Provide the (x, y) coordinate of the cell's center where the given text is located.  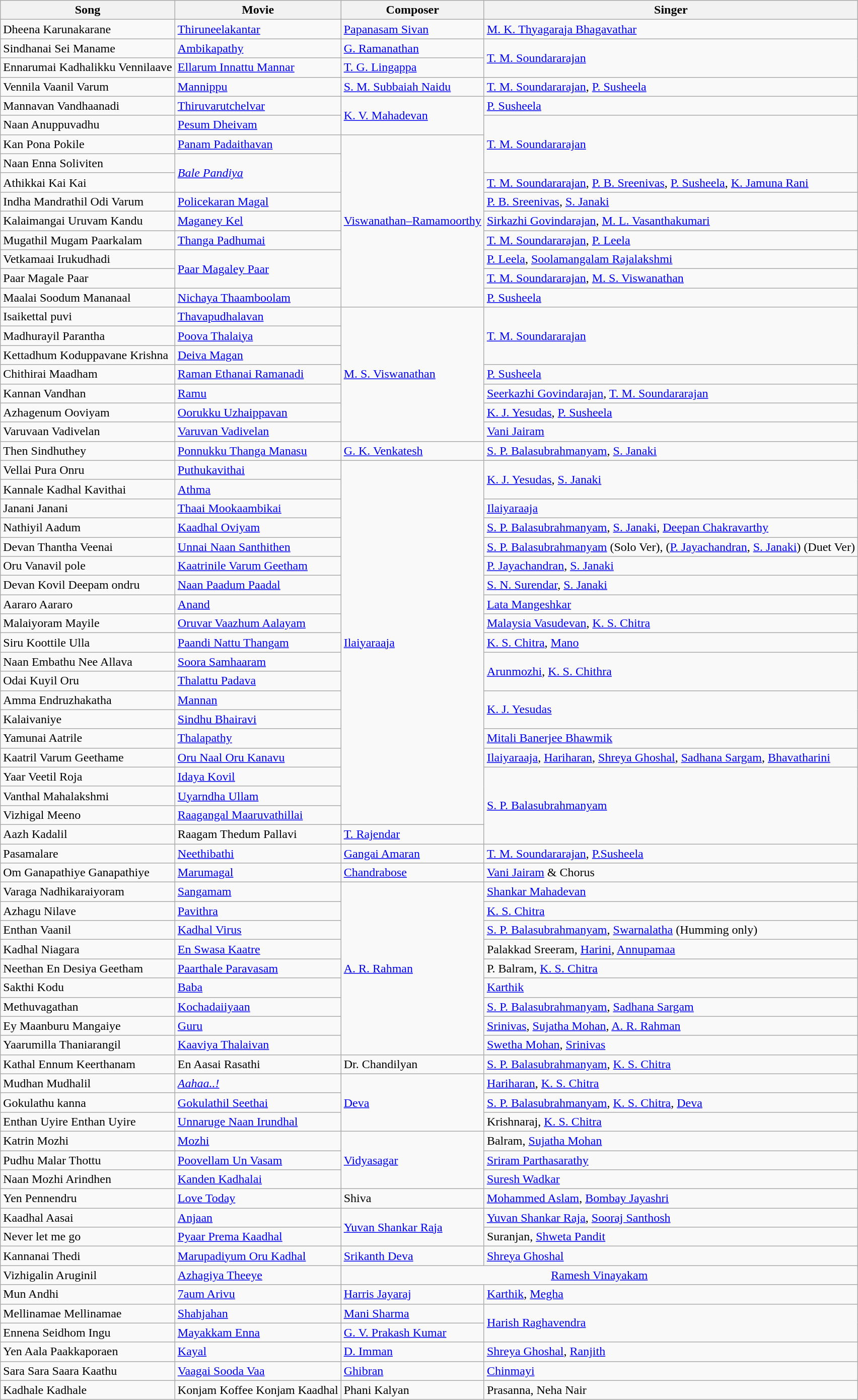
Pavithra (258, 911)
S. P. Balasubrahmanyam, Swarnalatha (Humming only) (671, 930)
Janani Janani (88, 508)
Idaya Kovil (258, 777)
Papanasam Sivan (412, 29)
Vetkamaai Irukudhadi (88, 259)
Kadhale Kadhale (88, 1390)
Oruvar Vaazhum Aalayam (258, 623)
Naan Paadum Paadal (258, 585)
Thiruneelakantar (258, 29)
Arunmozhi, K. S. Chithra (671, 671)
Gokulathil Seethai (258, 1102)
Mannippu (258, 87)
Neethibathi (258, 854)
Pudhu Malar Thottu (88, 1160)
Mudhan Mudhalil (88, 1083)
Odai Kuyil Oru (88, 681)
Aararo Aararo (88, 604)
Love Today (258, 1199)
Maganey Kel (258, 221)
Azhagiya Theeye (258, 1275)
P. Leela, Soolamangalam Rajalakshmi (671, 259)
Krishnaraj, K. S. Chitra (671, 1122)
Paandi Nattu Thangam (258, 643)
Then Sindhuthey (88, 451)
Athikkai Kai Kai (88, 182)
S. P. Balasubrahmanyam, S. Janaki (671, 451)
Uyarndha Ullam (258, 796)
Kannale Kadhal Kavithai (88, 489)
T. M. Soundararajan, P. Susheela (671, 87)
Movie (258, 10)
Shreya Ghoshal, Ranjith (671, 1352)
P. Jayachandran, S. Janaki (671, 566)
P. B. Sreenivas, S. Janaki (671, 201)
Policekaran Magal (258, 201)
Mugathil Mugam Paarkalam (88, 240)
D. Imman (412, 1352)
Karthik, Megha (671, 1294)
Yen Pennendru (88, 1199)
Pyaar Prema Kaadhal (258, 1237)
Varaga Nadhikaraiyoram (88, 892)
T. M. Soundararajan, P.Susheela (671, 854)
S. P. Balasubrahmanyam (671, 805)
Suranjan, Shweta Pandit (671, 1237)
Kannanai Thedi (88, 1256)
Anjaan (258, 1218)
Raagam Thedum Pallavi (258, 834)
Varuvaan Vadivelan (88, 432)
Madhurayil Parantha (88, 336)
Swetha Mohan, Srinivas (671, 1045)
Sindhanai Sei Maname (88, 48)
Ramu (258, 393)
Pesum Dheivam (258, 125)
Mannan (258, 700)
Vennila Vaanil Varum (88, 87)
Kan Pona Pokile (88, 144)
K. J. Yesudas, P. Susheela (671, 412)
Mun Andhi (88, 1294)
7aum Arivu (258, 1294)
Ey Maanburu Mangaiye (88, 1026)
Sirkazhi Govindarajan, M. L. Vasanthakumari (671, 221)
K. V. Mahadevan (412, 115)
Enthan Uyire Enthan Uyire (88, 1122)
K. S. Chitra, Mano (671, 643)
Kannan Vandhan (88, 393)
Devan Kovil Deepam ondru (88, 585)
S. N. Surendar, S. Janaki (671, 585)
Raman Ethanai Ramanadi (258, 374)
Azhagu Nilave (88, 911)
Srikanth Deva (412, 1256)
Oru Naal Oru Kanavu (258, 757)
Deva (412, 1102)
Kayal (258, 1352)
Ennena Seidhom Ingu (88, 1333)
Thalapathy (258, 738)
Unnai Naan Santhithen (258, 546)
Naan Mozhi Arindhen (88, 1179)
Dheena Karunakarane (88, 29)
Indha Mandrathil Odi Varum (88, 201)
S. P. Balasubrahmanyam, K. S. Chitra, Deva (671, 1102)
Sangamam (258, 892)
Thaai Mookaambikai (258, 508)
S. P. Balasubrahmanyam, K. S. Chitra (671, 1064)
Varuvan Vadivelan (258, 432)
Ennarumai Kadhalikku Vennilaave (88, 67)
Song (88, 10)
Yaarumilla Thaniarangil (88, 1045)
Ambikapathy (258, 48)
Prasanna, Neha Nair (671, 1390)
Raagangal Maaruvathillai (258, 815)
Isaikettal puvi (88, 317)
Vizhigalin Aruginil (88, 1275)
Soora Samhaaram (258, 662)
Singer (671, 10)
Ellarum Innattu Mannar (258, 67)
Kalaimangai Uruvam Kandu (88, 221)
Baba (258, 988)
Balram, Sujatha Mohan (671, 1141)
K. J. Yesudas, S. Janaki (671, 479)
Shahjahan (258, 1313)
Mellinamae Mellinamae (88, 1313)
Enthan Vaanil (88, 930)
Never let me go (88, 1237)
Gokulathu kanna (88, 1102)
Vellai Pura Onru (88, 470)
Poova Thalaiya (258, 336)
Oorukku Uzhaippavan (258, 412)
Paarthale Paravasam (258, 968)
Harish Raghavendra (671, 1323)
T. G. Lingappa (412, 67)
Karthik (671, 988)
K. J. Yesudas (671, 710)
G. V. Prakash Kumar (412, 1333)
Vaagai Sooda Vaa (258, 1371)
T. Rajendar (412, 834)
Shiva (412, 1199)
Chinmayi (671, 1371)
Kathal Ennum Keerthanam (88, 1064)
Aahaa..! (258, 1083)
Thanga Padhumai (258, 240)
Vani Jairam (671, 432)
Deiva Magan (258, 355)
A. R. Rahman (412, 969)
S. P. Balasubrahmanyam (Solo Ver), (P. Jayachandran, S. Janaki) (Duet Ver) (671, 546)
Kalaivaniye (88, 719)
Neethan En Desiya Geetham (88, 968)
Seerkazhi Govindarajan, T. M. Soundararajan (671, 393)
Poovellam Un Vasam (258, 1160)
S. M. Subbaiah Naidu (412, 87)
S. P. Balasubrahmanyam, Sadhana Sargam (671, 1007)
M. K. Thyagaraja Bhagavathar (671, 29)
Amma Endruzhakatha (88, 700)
Vani Jairam & Chorus (671, 873)
Panam Padaithavan (258, 144)
Siru Koottile Ulla (88, 643)
Thavapudhalavan (258, 317)
Paar Magaley Paar (258, 269)
Mayakkam Enna (258, 1333)
Shreya Ghoshal (671, 1256)
Mohammed Aslam, Bombay Jayashri (671, 1199)
Kaadhal Oviyam (258, 527)
Ilaiyaraaja, Hariharan, Shreya Ghoshal, Sadhana Sargam, Bhavatharini (671, 757)
Methuvagathan (88, 1007)
Puthukavithai (258, 470)
Thalattu Padava (258, 681)
Nichaya Thaamboolam (258, 298)
Pasamalare (88, 854)
Ponnukku Thanga Manasu (258, 451)
Nathiyil Aadum (88, 527)
Composer (412, 10)
S. P. Balasubrahmanyam, S. Janaki, Deepan Chakravarthy (671, 527)
Yuvan Shankar Raja (412, 1227)
Aazh Kadalil (88, 834)
Srinivas, Sujatha Mohan, A. R. Rahman (671, 1026)
G. Ramanathan (412, 48)
Kaatril Varum Geethame (88, 757)
Naan Enna Soliviten (88, 163)
Mani Sharma (412, 1313)
Kaadhal Aasai (88, 1218)
Vidyasagar (412, 1160)
Sara Sara Saara Kaathu (88, 1371)
Marupadiyum Oru Kadhal (258, 1256)
Malaysia Vasudevan, K. S. Chitra (671, 623)
K. S. Chitra (671, 911)
Yaar Veetil Roja (88, 777)
Hariharan, K. S. Chitra (671, 1083)
T. M. Soundararajan, P. Leela (671, 240)
Vanthal Mahalakshmi (88, 796)
Yamunai Aatrile (88, 738)
Suresh Wadkar (671, 1179)
Harris Jayaraj (412, 1294)
Viswanathan–Ramamoorthy (412, 221)
Chithirai Maadham (88, 374)
Ramesh Vinayakam (599, 1275)
Kadhal Virus (258, 930)
Guru (258, 1026)
Mannavan Vandhaanadi (88, 106)
Phani Kalyan (412, 1390)
Katrin Mozhi (88, 1141)
Gangai Amaran (412, 854)
En Swasa Kaatre (258, 949)
Devan Thantha Veenai (88, 546)
Naan Embathu Nee Allava (88, 662)
Shankar Mahadevan (671, 892)
Kanden Kadhalai (258, 1179)
Sindhu Bhairavi (258, 719)
Yuvan Shankar Raja, Sooraj Santhosh (671, 1218)
Kochadaiiyaan (258, 1007)
Konjam Koffee Konjam Kaadhal (258, 1390)
Azhagenum Ooviyam (88, 412)
Kadhal Niagara (88, 949)
Malaiyoram Mayile (88, 623)
Maalai Soodum Mananaal (88, 298)
Paar Magale Paar (88, 278)
Thiruvarutchelvar (258, 106)
P. Balram, K. S. Chitra (671, 968)
Bale Pandiya (258, 173)
Om Ganapathiye Ganapathiye (88, 873)
Dr. Chandilyan (412, 1064)
Anand (258, 604)
En Aasai Rasathi (258, 1064)
Chandrabose (412, 873)
Kaatrinile Varum Geetham (258, 566)
Vizhigal Meeno (88, 815)
Ghibran (412, 1371)
Oru Vanavil pole (88, 566)
Kettadhum Koduppavane Krishna (88, 355)
Mitali Banerjee Bhawmik (671, 738)
M. S. Viswanathan (412, 374)
T. M. Soundararajan, P. B. Sreenivas, P. Susheela, K. Jamuna Rani (671, 182)
Yen Aala Paakkaporaen (88, 1352)
Unnaruge Naan Irundhal (258, 1122)
Naan Anuppuvadhu (88, 125)
Lata Mangeshkar (671, 604)
Sriram Parthasarathy (671, 1160)
G. K. Venkatesh (412, 451)
T. M. Soundararajan, M. S. Viswanathan (671, 278)
Athma (258, 489)
Mozhi (258, 1141)
Palakkad Sreeram, Harini, Annupamaa (671, 949)
Sakthi Kodu (88, 988)
Marumagal (258, 873)
Kaaviya Thalaivan (258, 1045)
